Scan for the cell matching the given text and deliver its (x, y) coordinate at center. 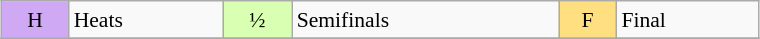
Semifinals (426, 20)
F (588, 20)
½ (258, 20)
Heats (146, 20)
Final (687, 20)
H (36, 20)
